From the cell containing the given text, extract its center point as [X, Y] coordinate. 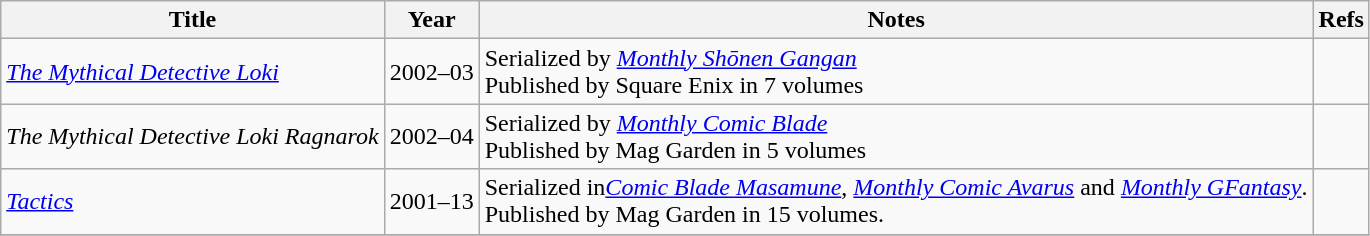
Notes [896, 20]
The Mythical Detective Loki Ragnarok [192, 136]
Serialized by Monthly Comic BladePublished by Mag Garden in 5 volumes [896, 136]
Title [192, 20]
2002–03 [432, 72]
2002–04 [432, 136]
The Mythical Detective Loki [192, 72]
Serialized by Monthly Shōnen GanganPublished by Square Enix in 7 volumes [896, 72]
Year [432, 20]
Refs [1341, 20]
2001–13 [432, 202]
Serialized inComic Blade Masamune, Monthly Comic Avarus and Monthly GFantasy.Published by Mag Garden in 15 volumes. [896, 202]
Tactics [192, 202]
